For the text-containing cell, return its midpoint in [x, y] coordinate format. 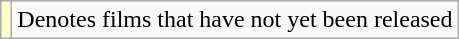
Denotes films that have not yet been released [235, 20]
